Find where the given text appears and provide that cell's center as [x, y] coordinate. 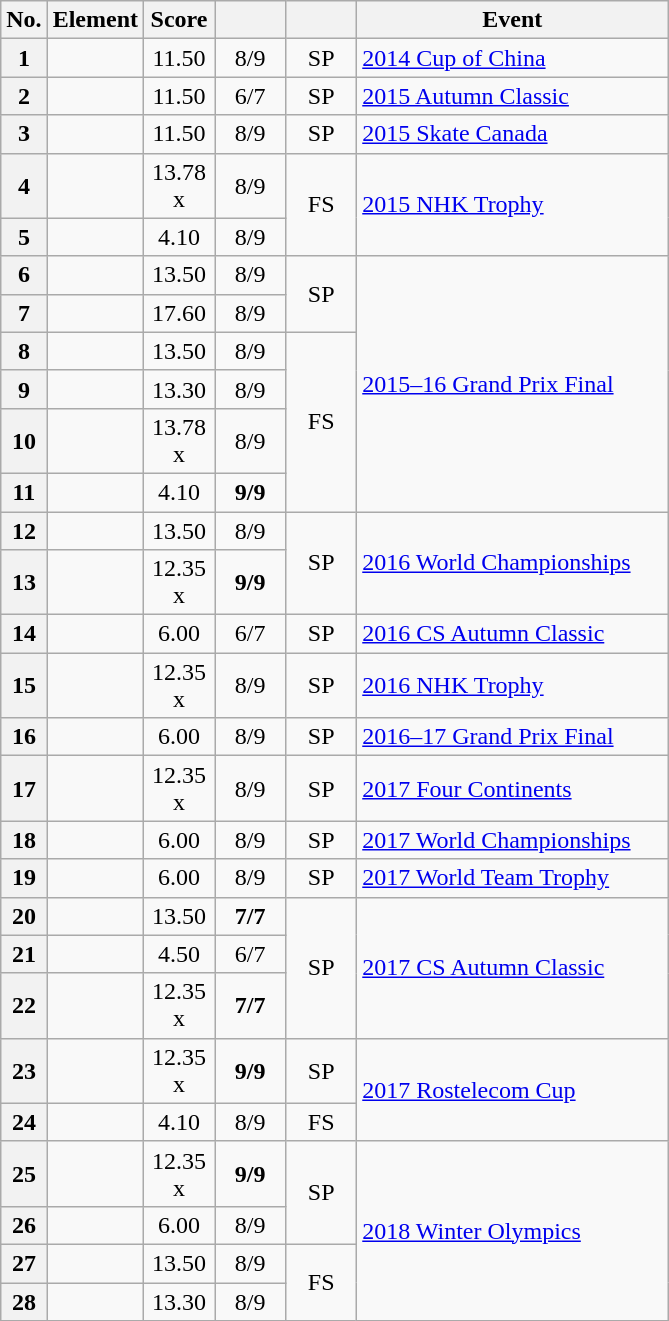
2015–16 Grand Prix Final [512, 384]
No. [24, 20]
9 [24, 389]
2017 Rostelecom Cup [512, 1090]
24 [24, 1122]
27 [24, 1263]
2017 World Team Trophy [512, 878]
28 [24, 1301]
4.50 [180, 954]
3 [24, 134]
22 [24, 1006]
2014 Cup of China [512, 58]
Element [95, 20]
7 [24, 313]
4 [24, 186]
13 [24, 582]
2015 Autumn Classic [512, 96]
2017 Four Continents [512, 788]
20 [24, 916]
23 [24, 1070]
2016–17 Grand Prix Final [512, 737]
25 [24, 1174]
1 [24, 58]
5 [24, 237]
2017 CS Autumn Classic [512, 968]
17 [24, 788]
11 [24, 492]
6 [24, 275]
2016 CS Autumn Classic [512, 634]
2015 NHK Trophy [512, 204]
2018 Winter Olympics [512, 1230]
15 [24, 686]
18 [24, 840]
Event [512, 20]
2017 World Championships [512, 840]
17.60 [180, 313]
2015 Skate Canada [512, 134]
2016 NHK Trophy [512, 686]
21 [24, 954]
8 [24, 351]
2016 World Championships [512, 564]
14 [24, 634]
2 [24, 96]
Score [180, 20]
19 [24, 878]
12 [24, 531]
26 [24, 1225]
16 [24, 737]
10 [24, 440]
